Output the [X, Y] coordinate of the center of the cell containing the given text.  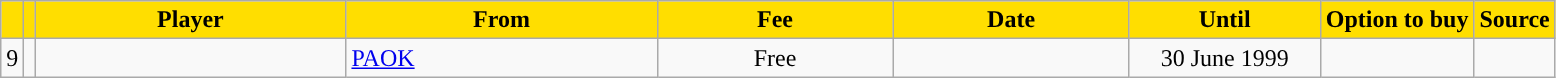
From [502, 20]
Fee [775, 20]
30 June 1999 [1224, 58]
Date [1011, 20]
Option to buy [1397, 20]
9 [12, 58]
Source [1514, 20]
Free [775, 58]
Until [1224, 20]
Player [190, 20]
PAOK [502, 58]
